Determine the [x, y] coordinate at the center of the cell enclosing the given text.  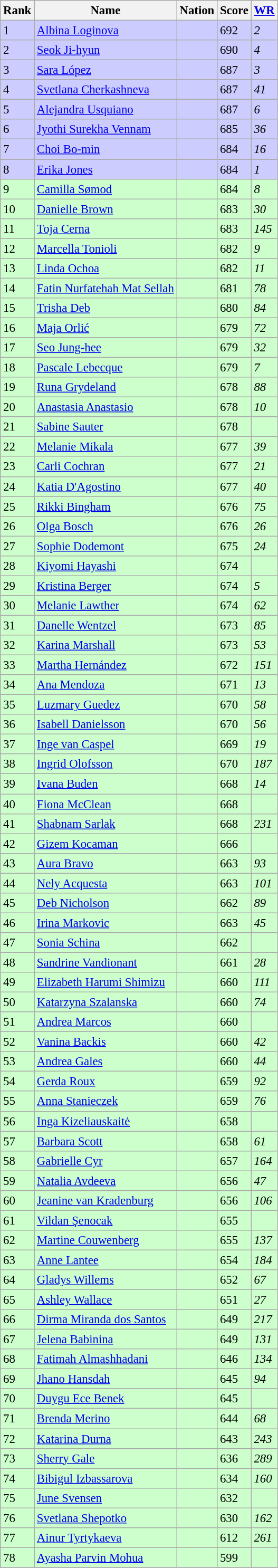
WR [264, 11]
Toja Cerna [106, 228]
Fatin Nurfatehah Mat Sellah [106, 288]
Brenda Merino [106, 1419]
Irina Markovic [106, 923]
37 [17, 744]
Gabrielle Cyr [106, 1161]
71 [17, 1419]
Alejandra Usquiano [106, 110]
46 [17, 923]
49 [17, 982]
646 [234, 1359]
164 [264, 1161]
162 [264, 1518]
184 [264, 1260]
29 [17, 586]
160 [264, 1478]
Ashley Wallace [106, 1300]
Aura Bravo [106, 863]
632 [234, 1498]
55 [17, 1102]
Sandrine Vandionant [106, 962]
Jelena Babinina [106, 1340]
Gerda Roux [106, 1082]
88 [264, 387]
Ana Mendoza [106, 685]
630 [234, 1518]
70 [17, 1399]
685 [234, 129]
101 [264, 883]
84 [264, 308]
85 [264, 625]
Sonia Schina [106, 943]
Sara López [106, 70]
Runa Grydeland [106, 387]
35 [17, 705]
145 [264, 228]
661 [234, 962]
Vildan Şenocak [106, 1220]
Shabnam Sarlak [106, 824]
111 [264, 982]
Katarina Durna [106, 1439]
92 [264, 1082]
77 [17, 1538]
Inga Kizeliauskaitė [106, 1121]
Carli Cochran [106, 467]
Trisha Deb [106, 308]
66 [17, 1320]
Linda Ochoa [106, 269]
Deb Nicholson [106, 903]
Choi Bo-min [106, 149]
Martine Couwenberg [106, 1240]
Nely Acquesta [106, 883]
Luzmary Guedez [106, 705]
60 [17, 1201]
Anna Stanieczek [106, 1102]
Andrea Marcos [106, 1022]
94 [264, 1379]
Natalia Avdeeva [106, 1181]
669 [234, 744]
Marcella Tonioli [106, 248]
48 [17, 962]
Inge van Caspel [106, 744]
666 [234, 844]
151 [264, 665]
680 [234, 308]
690 [234, 50]
261 [264, 1538]
63 [17, 1260]
Maja Orlić [106, 328]
Katia D'Agostino [106, 486]
31 [17, 625]
Kiyomi Hayashi [106, 566]
25 [17, 506]
Kristina Berger [106, 586]
50 [17, 1002]
643 [234, 1439]
Melanie Mikala [106, 447]
Seok Ji-hyun [106, 50]
Danielle Brown [106, 209]
243 [264, 1439]
93 [264, 863]
Sabine Sauter [106, 427]
Duygu Ece Benek [106, 1399]
Danelle Wentzel [106, 625]
54 [17, 1082]
654 [234, 1260]
June Svensen [106, 1498]
Olga Bosch [106, 526]
73 [17, 1458]
17 [17, 348]
Fatimah Almashhadani [106, 1359]
69 [17, 1379]
Barbara Scott [106, 1141]
Anne Lantee [106, 1260]
Sophie Dodemont [106, 546]
671 [234, 685]
Karina Marshall [106, 645]
131 [264, 1340]
Gizem Kocaman [106, 844]
Jyothi Surekha Vennam [106, 129]
34 [17, 685]
672 [234, 665]
Rank [17, 11]
Dirma Miranda dos Santos [106, 1320]
681 [234, 288]
Score [234, 11]
20 [17, 407]
Erika Jones [106, 169]
Nation [197, 11]
Ivana Buden [106, 784]
Jhano Hansdah [106, 1379]
134 [264, 1359]
51 [17, 1022]
Martha Hernández [106, 665]
Katarzyna Szalanska [106, 1002]
106 [264, 1201]
57 [17, 1141]
22 [17, 447]
Pascale Lebecque [106, 368]
652 [234, 1280]
Ainur Tyrtykaeva [106, 1538]
634 [234, 1478]
Gladys Willems [106, 1280]
Camilla Sømod [106, 189]
Isabell Danielsson [106, 724]
33 [17, 665]
65 [17, 1300]
Rikki Bingham [106, 506]
651 [234, 1300]
15 [17, 308]
Melanie Lawther [106, 606]
Svetlana Cherkashneva [106, 90]
599 [234, 1557]
38 [17, 764]
Sherry Gale [106, 1458]
289 [264, 1458]
52 [17, 1042]
Andrea Gales [106, 1062]
Svetlana Shepotko [106, 1518]
12 [17, 248]
644 [234, 1419]
Seo Jung-hee [106, 348]
Ayasha Parvin Mohua [106, 1557]
43 [17, 863]
612 [234, 1538]
Ingrid Olofsson [106, 764]
23 [17, 467]
Anastasia Anastasio [106, 407]
675 [234, 546]
Fiona McClean [106, 804]
59 [17, 1181]
Jeanine van Kradenburg [106, 1201]
Elizabeth Harumi Shimizu [106, 982]
692 [234, 31]
187 [264, 764]
Vanina Backis [106, 1042]
137 [264, 1240]
64 [17, 1280]
231 [264, 824]
Albina Loginova [106, 31]
636 [234, 1458]
657 [234, 1161]
89 [264, 903]
18 [17, 368]
Bibigul Izbassarova [106, 1478]
217 [264, 1320]
Name [106, 11]
